Capture the cell that displays the provided text and extract its [X, Y] central coordinate. 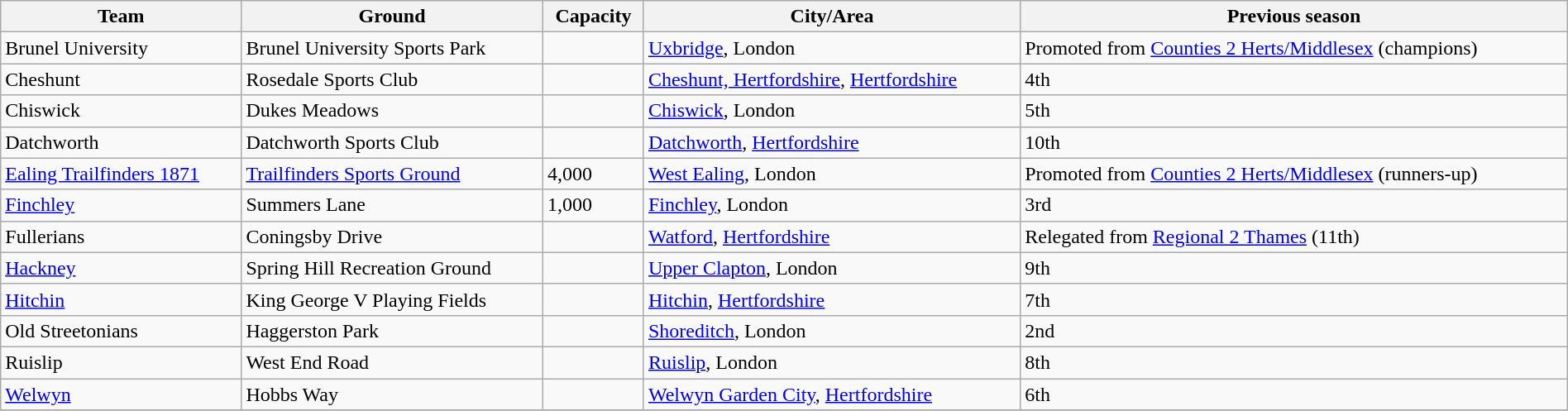
Relegated from Regional 2 Thames (11th) [1294, 237]
Finchley, London [832, 205]
West End Road [392, 362]
9th [1294, 268]
4,000 [593, 174]
Spring Hill Recreation Ground [392, 268]
10th [1294, 142]
Welwyn [121, 394]
2nd [1294, 331]
Dukes Meadows [392, 111]
Haggerston Park [392, 331]
Cheshunt, Hertfordshire, Hertfordshire [832, 79]
Finchley [121, 205]
City/Area [832, 17]
Fullerians [121, 237]
King George V Playing Fields [392, 299]
Hitchin [121, 299]
Watford, Hertfordshire [832, 237]
Team [121, 17]
5th [1294, 111]
Welwyn Garden City, Hertfordshire [832, 394]
Ground [392, 17]
Rosedale Sports Club [392, 79]
8th [1294, 362]
6th [1294, 394]
Hitchin, Hertfordshire [832, 299]
Hackney [121, 268]
Brunel University [121, 48]
Chiswick [121, 111]
Ealing Trailfinders 1871 [121, 174]
Upper Clapton, London [832, 268]
Summers Lane [392, 205]
Capacity [593, 17]
Chiswick, London [832, 111]
Coningsby Drive [392, 237]
1,000 [593, 205]
Old Streetonians [121, 331]
Datchworth [121, 142]
Ruislip, London [832, 362]
Datchworth, Hertfordshire [832, 142]
Hobbs Way [392, 394]
Promoted from Counties 2 Herts/Middlesex (runners-up) [1294, 174]
Promoted from Counties 2 Herts/Middlesex (champions) [1294, 48]
Brunel University Sports Park [392, 48]
Trailfinders Sports Ground [392, 174]
Shoreditch, London [832, 331]
7th [1294, 299]
3rd [1294, 205]
Ruislip [121, 362]
West Ealing, London [832, 174]
Uxbridge, London [832, 48]
Previous season [1294, 17]
Cheshunt [121, 79]
Datchworth Sports Club [392, 142]
4th [1294, 79]
